Capture the cell that displays the provided text and extract its (x, y) central coordinate. 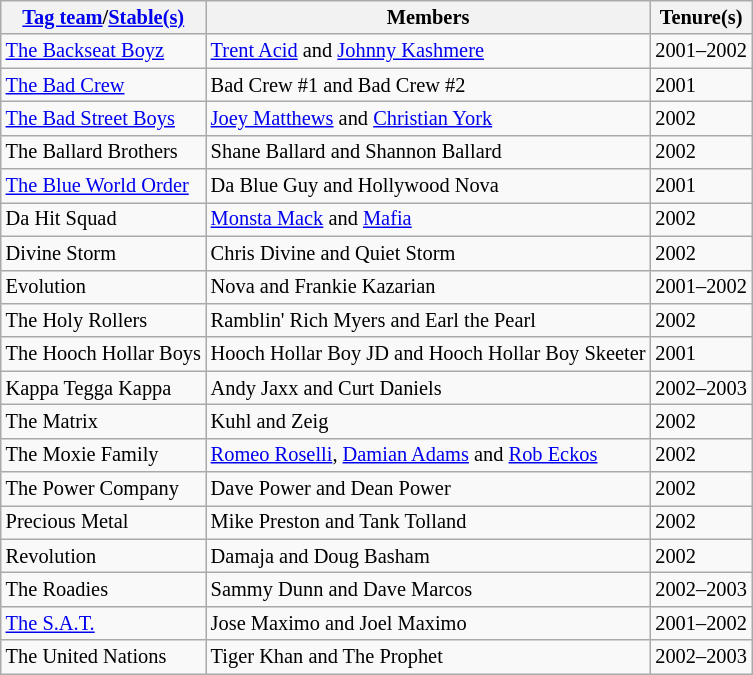
Shane Ballard and Shannon Ballard (428, 152)
Andy Jaxx and Curt Daniels (428, 388)
The S.A.T. (104, 623)
The Bad Street Boys (104, 118)
Da Blue Guy and Hollywood Nova (428, 186)
Trent Acid and Johnny Kashmere (428, 51)
Mike Preston and Tank Tolland (428, 522)
Sammy Dunn and Dave Marcos (428, 589)
Romeo Roselli, Damian Adams and Rob Eckos (428, 455)
The Hooch Hollar Boys (104, 354)
Dave Power and Dean Power (428, 489)
Damaja and Doug Basham (428, 556)
Hooch Hollar Boy JD and Hooch Hollar Boy Skeeter (428, 354)
The Bad Crew (104, 85)
Revolution (104, 556)
Tiger Khan and The Prophet (428, 657)
Tenure(s) (700, 17)
The Power Company (104, 489)
Divine Storm (104, 253)
Members (428, 17)
The Holy Rollers (104, 320)
Kappa Tegga Kappa (104, 388)
The United Nations (104, 657)
Joey Matthews and Christian York (428, 118)
Chris Divine and Quiet Storm (428, 253)
Ramblin' Rich Myers and Earl the Pearl (428, 320)
Da Hit Squad (104, 219)
Bad Crew #1 and Bad Crew #2 (428, 85)
Precious Metal (104, 522)
Kuhl and Zeig (428, 421)
Monsta Mack and Mafia (428, 219)
Evolution (104, 287)
The Matrix (104, 421)
Jose Maximo and Joel Maximo (428, 623)
The Backseat Boyz (104, 51)
The Roadies (104, 589)
The Moxie Family (104, 455)
The Blue World Order (104, 186)
Nova and Frankie Kazarian (428, 287)
Tag team/Stable(s) (104, 17)
The Ballard Brothers (104, 152)
